Provide the (X, Y) coordinate of the cell's center where the given text is located.  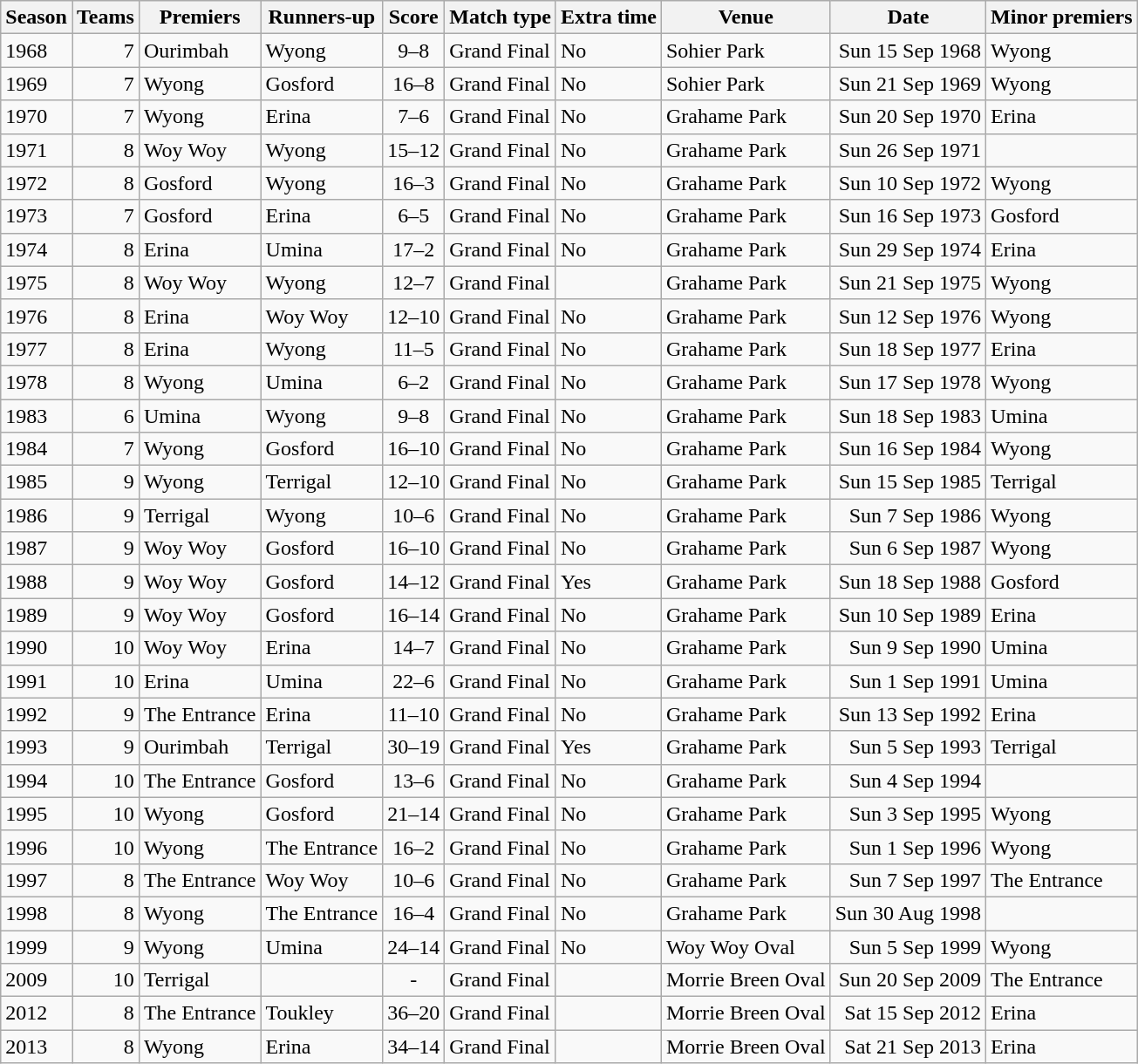
36–20 (413, 1013)
6–2 (413, 382)
11–5 (413, 349)
Sun 6 Sep 1987 (908, 549)
2013 (37, 1047)
Sun 5 Sep 1993 (908, 747)
6 (105, 416)
2009 (37, 980)
Sat 21 Sep 2013 (908, 1047)
21–14 (413, 814)
Sun 21 Sep 1969 (908, 84)
Sun 15 Sep 1968 (908, 51)
14–7 (413, 648)
Sun 30 Aug 1998 (908, 913)
1988 (37, 582)
Season (37, 17)
Extra time (609, 17)
Sun 26 Sep 1971 (908, 150)
Sun 18 Sep 1983 (908, 416)
1991 (37, 681)
16–2 (413, 847)
Sun 16 Sep 1984 (908, 449)
1997 (37, 880)
Sun 20 Sep 2009 (908, 980)
1973 (37, 216)
Sun 1 Sep 1991 (908, 681)
16–8 (413, 84)
1977 (37, 349)
6–5 (413, 216)
7–6 (413, 117)
17–2 (413, 249)
Sun 9 Sep 1990 (908, 648)
Sun 5 Sep 1999 (908, 946)
Sun 20 Sep 1970 (908, 117)
1972 (37, 183)
Sun 29 Sep 1974 (908, 249)
Match type (501, 17)
16–4 (413, 913)
Sun 1 Sep 1996 (908, 847)
1995 (37, 814)
1983 (37, 416)
1998 (37, 913)
1978 (37, 382)
Sun 10 Sep 1972 (908, 183)
Sun 7 Sep 1997 (908, 880)
13–6 (413, 781)
Sun 4 Sep 1994 (908, 781)
Sun 12 Sep 1976 (908, 316)
1994 (37, 781)
1996 (37, 847)
Sun 10 Sep 1989 (908, 615)
1985 (37, 482)
1990 (37, 648)
1968 (37, 51)
Sun 3 Sep 1995 (908, 814)
Sun 16 Sep 1973 (908, 216)
Minor premiers (1062, 17)
1974 (37, 249)
24–14 (413, 946)
Teams (105, 17)
Sun 17 Sep 1978 (908, 382)
34–14 (413, 1047)
12–7 (413, 283)
11–10 (413, 714)
Sun 13 Sep 1992 (908, 714)
Score (413, 17)
1989 (37, 615)
16–14 (413, 615)
Sun 21 Sep 1975 (908, 283)
Sun 18 Sep 1977 (908, 349)
1987 (37, 549)
Runners-up (322, 17)
Sat 15 Sep 2012 (908, 1013)
2012 (37, 1013)
1992 (37, 714)
Sun 7 Sep 1986 (908, 515)
1969 (37, 84)
15–12 (413, 150)
Premiers (200, 17)
Date (908, 17)
1970 (37, 117)
Woy Woy Oval (746, 946)
Sun 15 Sep 1985 (908, 482)
- (413, 980)
16–3 (413, 183)
Toukley (322, 1013)
1986 (37, 515)
30–19 (413, 747)
1975 (37, 283)
1984 (37, 449)
1976 (37, 316)
22–6 (413, 681)
Sun 18 Sep 1988 (908, 582)
1971 (37, 150)
1999 (37, 946)
Venue (746, 17)
1993 (37, 747)
14–12 (413, 582)
